From the cell containing the given text, extract its center point as [x, y] coordinate. 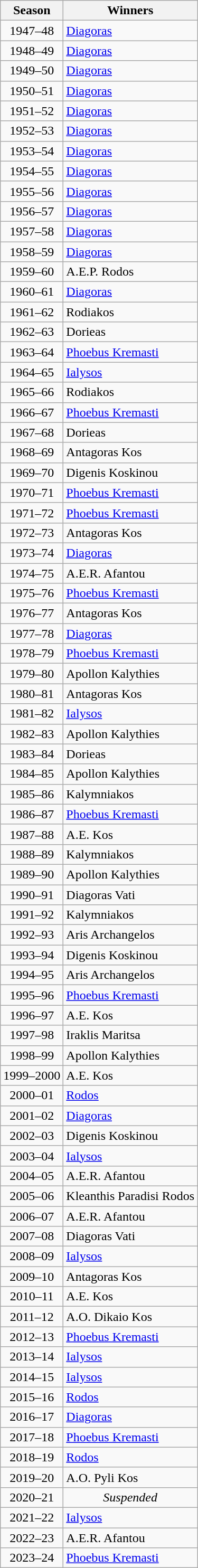
2018–19 [32, 1457]
1954–55 [32, 171]
1961–62 [32, 312]
2001–02 [32, 1116]
1977–78 [32, 634]
2014–15 [32, 1377]
2007–08 [32, 1236]
2005–06 [32, 1196]
A.E.P. Rodos [130, 272]
2003–04 [32, 1156]
1975–76 [32, 593]
1960–61 [32, 292]
2021–22 [32, 1517]
1947–48 [32, 31]
1985–86 [32, 794]
1958–59 [32, 252]
1996–97 [32, 1015]
2008–09 [32, 1257]
1992–93 [32, 935]
1988–89 [32, 854]
1972–73 [32, 533]
1953–54 [32, 151]
2020–21 [32, 1497]
1970–71 [32, 493]
1987–88 [32, 834]
1964–65 [32, 372]
A.O. Dikaio Kos [130, 1317]
1962–63 [32, 332]
1950–51 [32, 91]
1968–69 [32, 452]
2000–01 [32, 1095]
1997–98 [32, 1035]
2022–23 [32, 1538]
2009–10 [32, 1277]
1952–53 [32, 131]
1978–79 [32, 654]
1955–56 [32, 191]
1989–90 [32, 874]
1949–50 [32, 71]
1999–2000 [32, 1075]
2006–07 [32, 1216]
1957–58 [32, 231]
1982–83 [32, 734]
1976–77 [32, 613]
A.O. Pyli Kos [130, 1477]
2016–17 [32, 1417]
1969–70 [32, 473]
1986–87 [32, 814]
1980–81 [32, 694]
1984–85 [32, 774]
2017–18 [32, 1437]
2023–24 [32, 1558]
1979–80 [32, 674]
2002–03 [32, 1136]
2011–12 [32, 1317]
Suspended [130, 1497]
1948–49 [32, 51]
1995–96 [32, 995]
1993–94 [32, 955]
2013–14 [32, 1357]
2010–11 [32, 1297]
1971–72 [32, 513]
1983–84 [32, 754]
1998–99 [32, 1055]
1991–92 [32, 915]
2019–20 [32, 1477]
Iraklis Maritsa [130, 1035]
1963–64 [32, 352]
1965–66 [32, 392]
1951–52 [32, 111]
1959–60 [32, 272]
1956–57 [32, 211]
2012–13 [32, 1337]
1966–67 [32, 412]
Kleanthis Paradisi Rodos [130, 1196]
1990–91 [32, 895]
Season [32, 11]
1994–95 [32, 975]
1974–75 [32, 573]
Winners [130, 11]
2004–05 [32, 1176]
2015–16 [32, 1397]
1973–74 [32, 553]
1981–82 [32, 714]
1967–68 [32, 432]
